Output the (x, y) coordinate of the center of the cell containing the given text.  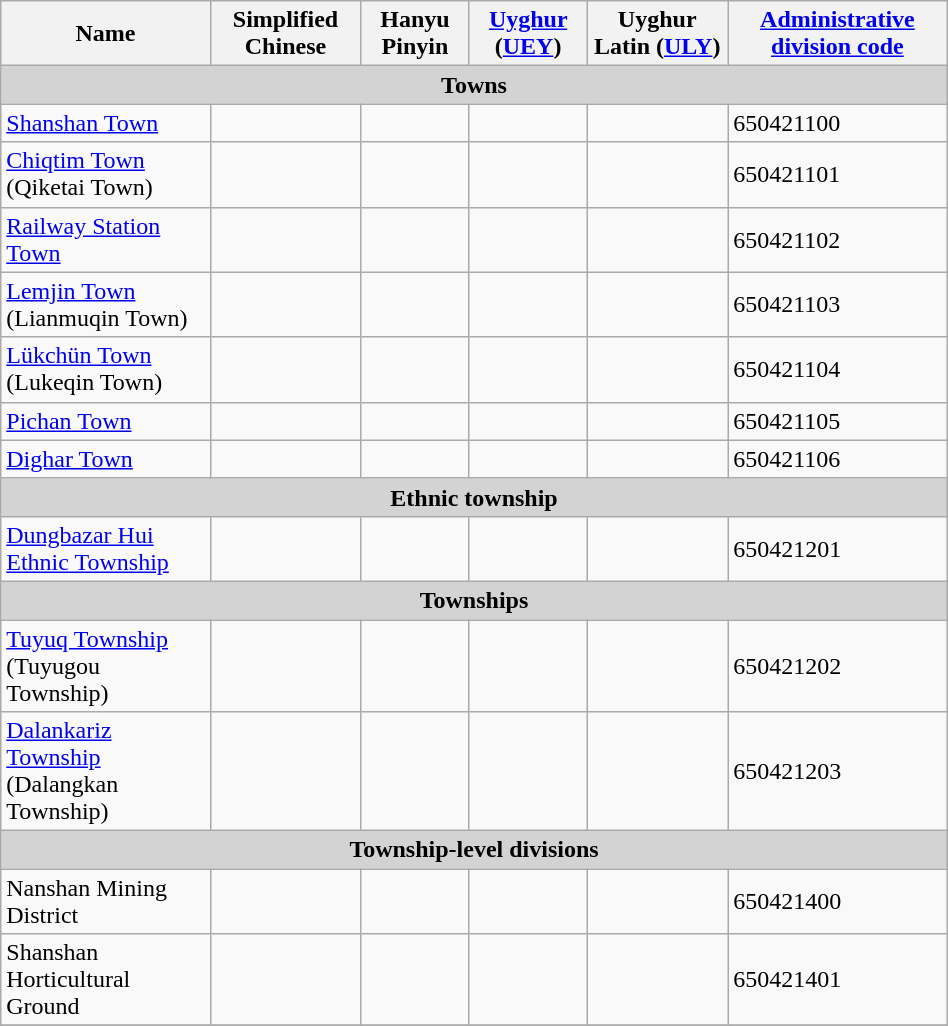
Pichan Town (106, 421)
650421100 (838, 123)
Dighar Town (106, 459)
Shanshan Town (106, 123)
650421202 (838, 666)
Ethnic township (474, 497)
Dungbazar Hui Ethnic Township (106, 548)
650421400 (838, 902)
Nanshan Mining District (106, 902)
650421104 (838, 370)
Hanyu Pinyin (416, 34)
Towns (474, 85)
650421105 (838, 421)
Townships (474, 600)
Uyghur Latin (ULY) (658, 34)
Lükchün Town(Lukeqin Town) (106, 370)
650421201 (838, 548)
Tuyuq Township(Tuyugou Township) (106, 666)
Administrative division code (838, 34)
Dalankariz Township(Dalangkan Township) (106, 772)
Lemjin Town(Lianmuqin Town) (106, 304)
Shanshan Horticultural Ground (106, 980)
650421106 (838, 459)
Simplified Chinese (285, 34)
Township-level divisions (474, 850)
650421203 (838, 772)
650421102 (838, 240)
Railway Station Town (106, 240)
Name (106, 34)
650421401 (838, 980)
Uyghur (UEY) (528, 34)
650421101 (838, 174)
Chiqtim Town(Qiketai Town) (106, 174)
650421103 (838, 304)
